For the text-containing cell, return its midpoint in [x, y] coordinate format. 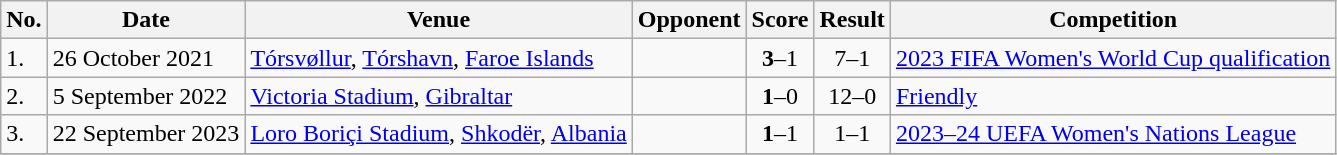
2. [24, 96]
Opponent [689, 20]
1–0 [780, 96]
2023–24 UEFA Women's Nations League [1113, 134]
Tórsvøllur, Tórshavn, Faroe Islands [438, 58]
2023 FIFA Women's World Cup qualification [1113, 58]
Victoria Stadium, Gibraltar [438, 96]
26 October 2021 [146, 58]
12–0 [852, 96]
7–1 [852, 58]
3. [24, 134]
No. [24, 20]
22 September 2023 [146, 134]
Score [780, 20]
1. [24, 58]
Venue [438, 20]
3–1 [780, 58]
Competition [1113, 20]
Result [852, 20]
5 September 2022 [146, 96]
Loro Boriçi Stadium, Shkodër, Albania [438, 134]
Friendly [1113, 96]
Date [146, 20]
